Scan for the cell matching the given text and deliver its [X, Y] coordinate at center. 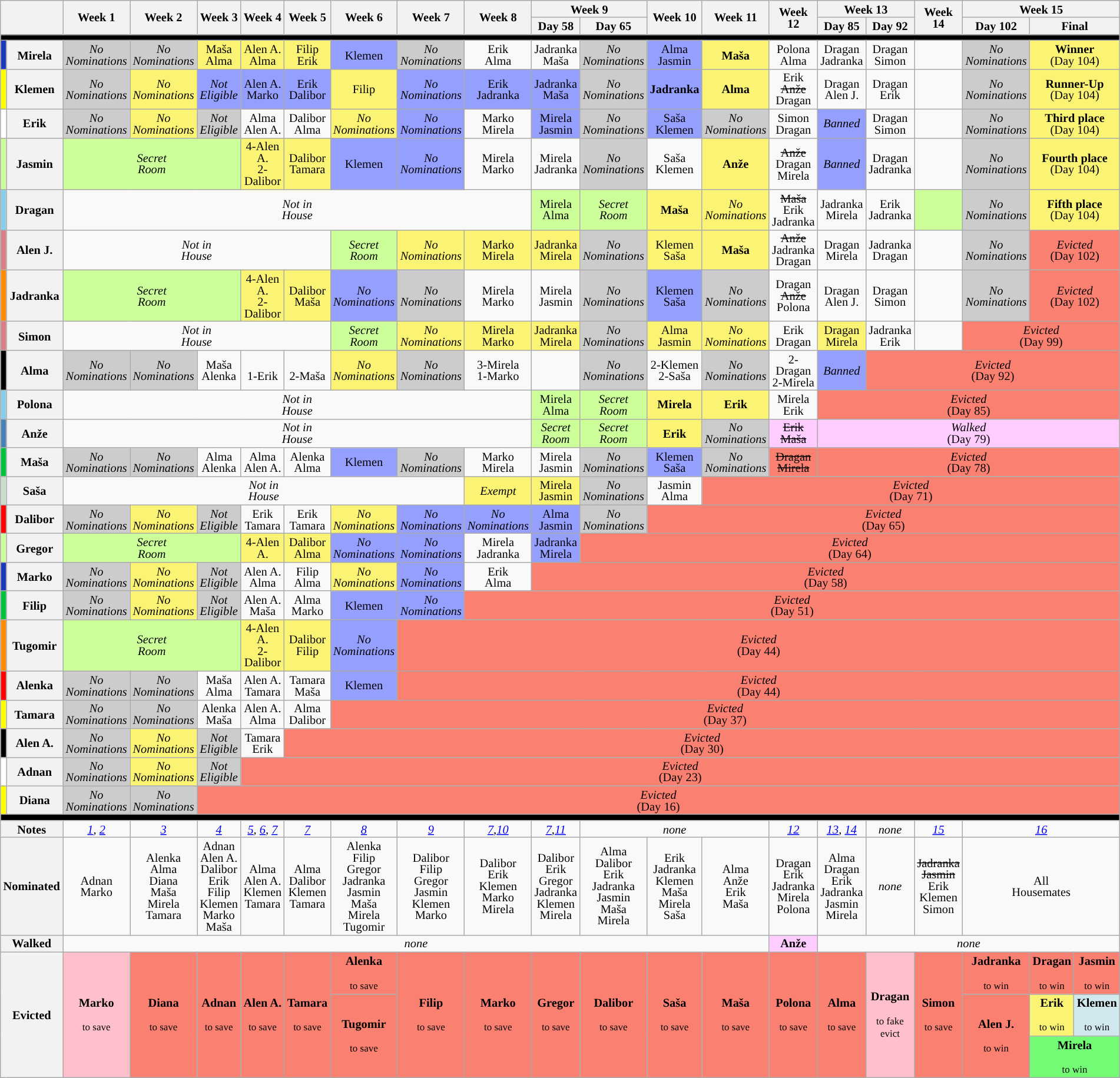
MašaErikJadranka [793, 209]
Polonato save [793, 1014]
Mirelato win [1075, 1057]
Adnanto save [219, 1014]
7,11 [556, 828]
Week 15 [1041, 8]
Sašato save [675, 1014]
Evicted(Day 58) [826, 576]
AnžeJadrankaDragan [793, 250]
Erik to win [1052, 1014]
ErikJadrankaKlemenMašaMirelaSaša [675, 886]
PolonaAlma [793, 54]
Alen J.to win [996, 1036]
Tamarato save [307, 1014]
Evicted(Day 23) [681, 772]
Dalibor [35, 520]
Week 10 [675, 17]
Week 11 [735, 17]
AlmaMarko [307, 606]
Evicted(Day 78) [968, 462]
Alen A. [35, 742]
FilipErik [307, 54]
AlenkaAlmaDianaMašaMirelaTamara [164, 886]
DraganErikJadrankaMirelaPolona [793, 886]
DraganAnžePolona [793, 296]
Day 85 [841, 26]
Alen A.Marko [263, 89]
Week 13 [866, 8]
Evicted(Day 85) [968, 404]
Evicted(Day 92) [993, 370]
Alen A.to save [263, 1014]
TamaraErik [263, 742]
Mašato save [735, 1014]
13, 14 [841, 828]
DaliborFilip [307, 645]
4 [219, 828]
5, 6, 7 [263, 828]
Final [1075, 26]
15 [939, 828]
TamaraMaša [307, 686]
Tugomir [35, 645]
16 [1041, 828]
AlmaAlenka [219, 462]
Alen A.Tamara [263, 686]
MašaAlenka [219, 370]
Nominated [32, 886]
Alenkato save [364, 973]
JadrankaDragan [890, 250]
Tugomirto save [364, 1036]
Polona [35, 404]
Alen J. [35, 250]
Third place(Day 104) [1075, 124]
Gregorto save [556, 1014]
Walked(Day 79) [968, 434]
Week 7 [431, 17]
2-Klemen2-Saša [675, 370]
Dianato save [164, 1014]
Week 5 [307, 17]
Adnan [35, 772]
Draganto fake evict [890, 1014]
Evicted(Day 64) [850, 548]
Week 12 [793, 17]
AlmaDaliborKlemenTamara [307, 886]
Evicted(Day 30) [702, 742]
Notes [32, 828]
7,10 [498, 828]
JasminAlma [675, 490]
DaliborErikKlemenMarkoMirela [498, 886]
Tamara [35, 714]
AdnanMarko [97, 886]
Week 6 [364, 17]
Evicted(Day 65) [883, 520]
AdnanAlen A.DaliborErikFilipKlemenMarkoMaša [219, 886]
12 [793, 828]
Diana [35, 800]
Day 58 [556, 26]
MirelaErik [793, 404]
Evicted(Day 37) [725, 714]
JadrankaJasminErikKlemenSimon [939, 886]
2-Maša [307, 370]
AllHousemates [1041, 886]
AlenkaFilipGregorJadrankaJasminMašaMirelaTugomir [364, 886]
Gregor [35, 548]
Alenka [35, 686]
AlmaDaliborErikJadrankaJasminMašaMirela [614, 886]
3-Mirela1-Marko [498, 370]
8 [364, 828]
AlenkaAlma [307, 462]
Almato save [841, 1014]
Marko [35, 576]
Evicted(Day 71) [910, 490]
Dragan [35, 209]
1, 2 [97, 828]
Day 92 [890, 26]
Walked [32, 944]
Week 1 [97, 17]
ErikMaša [793, 434]
DaliborErikGregorJadrankaKlemenMirela [556, 886]
Evicted(Day 16) [658, 800]
Jadrankato win [996, 973]
Jasminto win [1097, 973]
Week 14 [939, 17]
JadrankaErik [890, 336]
FilipAlma [307, 576]
DaliborFilipGregorJasminKlemenMarko [431, 886]
4-Alen A. [263, 548]
AlmaAlen A.KlemenTamara [263, 886]
Exempt [498, 490]
Week 4 [263, 17]
AlmaDalibor [307, 714]
Saša [35, 490]
Winner(Day 104) [1075, 54]
Simon [35, 336]
Evicted [32, 1014]
SimonDragan [793, 124]
Alen A.Maša [263, 606]
AnžeDraganMirela [793, 164]
Week 2 [164, 17]
Evicted(Day 99) [1041, 336]
Fourth place(Day 104) [1075, 164]
Klemen to win [1097, 1014]
Day 102 [996, 26]
DraganErik [890, 89]
AlmaDraganErikJadrankaJasminMirela [841, 886]
9 [431, 828]
1-Erik [263, 370]
Week 3 [219, 17]
Simonto save [939, 1014]
2-Dragan2-Mirela [793, 370]
3 [164, 828]
AlenkaMaša [219, 714]
Evicted(Day 51) [793, 606]
AlmaAnžeErikMaša [735, 886]
ErikDalibor [307, 89]
Draganto win [1052, 973]
Day 65 [614, 26]
DaliborMaša [307, 296]
Daliborto save [614, 1014]
ErikAnžeDragan [793, 89]
7 [307, 828]
Runner-Up(Day 104) [1075, 89]
Jasmin [35, 164]
Week 9 [589, 8]
Fifth place(Day 104) [1075, 209]
Filipto save [431, 1014]
Week 8 [498, 17]
DaliborTamara [307, 164]
ErikDragan [793, 336]
